Determine the (x, y) coordinate at the center of the cell enclosing the given text.  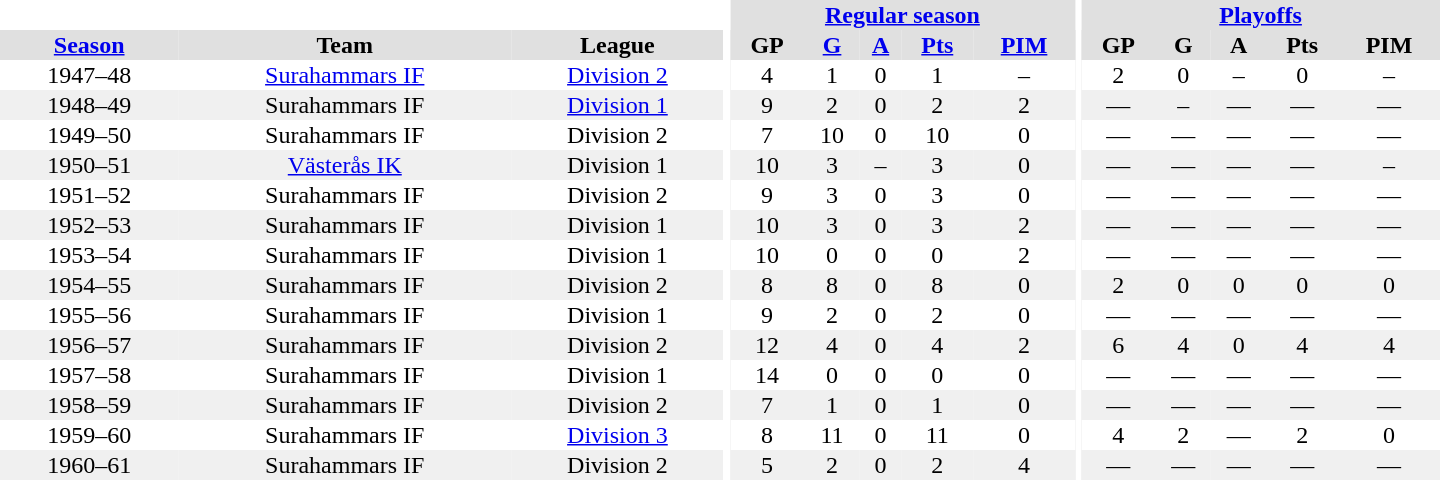
1960–61 (89, 465)
1948–49 (89, 105)
12 (767, 345)
1951–52 (89, 195)
1959–60 (89, 435)
Season (89, 45)
Team (344, 45)
Västerås IK (344, 165)
1953–54 (89, 255)
5 (767, 465)
1955–56 (89, 315)
1950–51 (89, 165)
1956–57 (89, 345)
1952–53 (89, 225)
1947–48 (89, 75)
Playoffs (1260, 15)
Regular season (902, 15)
1957–58 (89, 375)
14 (767, 375)
1958–59 (89, 405)
1954–55 (89, 285)
1949–50 (89, 135)
6 (1118, 345)
League (618, 45)
Division 3 (618, 435)
